Return the [X, Y] coordinate for the center point of the cell that contains the specified text.  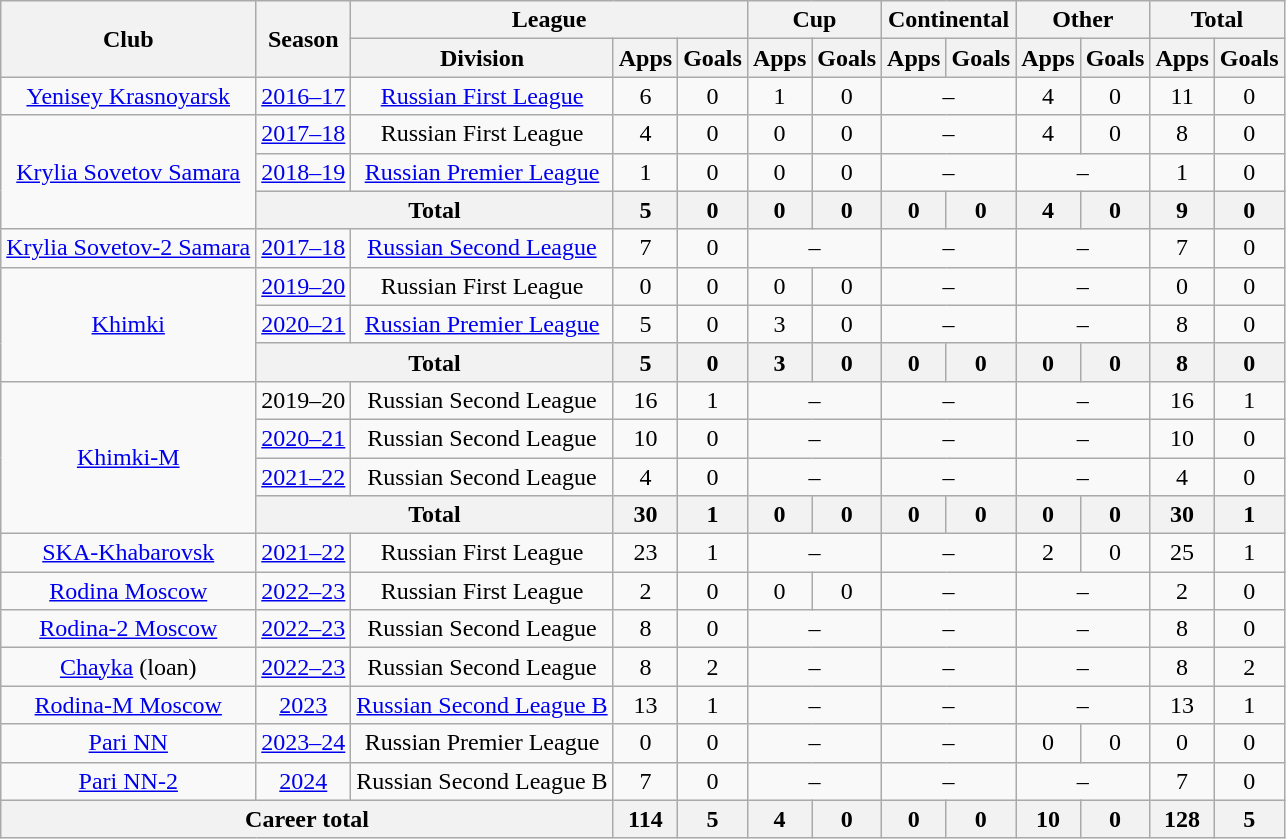
Pari NN-2 [128, 781]
Rodina Moscow [128, 591]
Khimki-M [128, 457]
Division [482, 58]
Rodina-2 Moscow [128, 629]
Krylia Sovetov Samara [128, 172]
114 [645, 819]
Krylia Sovetov-2 Samara [128, 248]
Continental [949, 20]
2018–19 [304, 172]
11 [1182, 96]
League [550, 20]
Club [128, 39]
SKA-Khabarovsk [128, 553]
Rodina-M Moscow [128, 705]
Career total [307, 819]
Khimki [128, 324]
Season [304, 39]
9 [1182, 210]
128 [1182, 819]
2024 [304, 781]
Chayka (loan) [128, 667]
Other [1083, 20]
23 [645, 553]
6 [645, 96]
2023 [304, 705]
Pari NN [128, 743]
2016–17 [304, 96]
25 [1182, 553]
2023–24 [304, 743]
Cup [814, 20]
Yenisey Krasnoyarsk [128, 96]
